From the cell containing the given text, extract its center point as [x, y] coordinate. 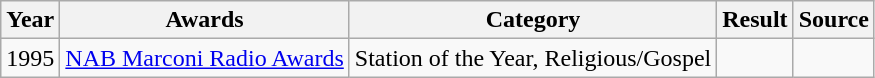
Station of the Year, Religious/Gospel [532, 58]
1995 [30, 58]
Result [755, 20]
NAB Marconi Radio Awards [205, 58]
Awards [205, 20]
Source [834, 20]
Year [30, 20]
Category [532, 20]
